Determine the (x, y) coordinate at the center of the cell enclosing the given text.  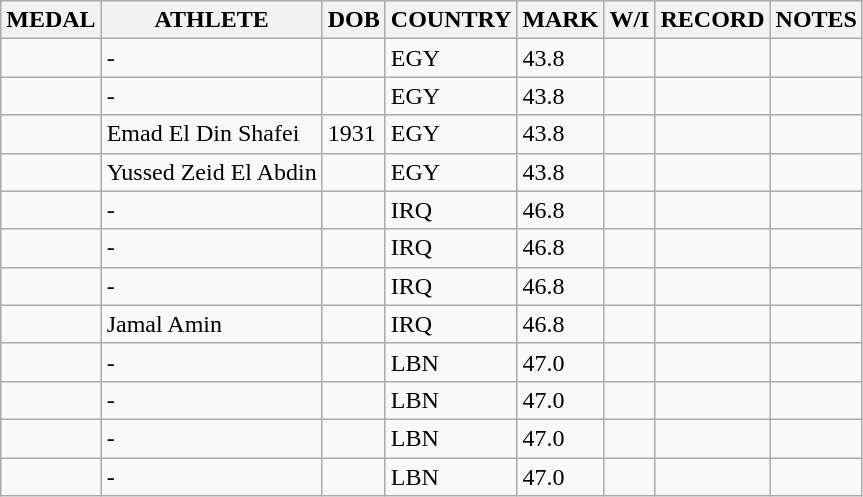
ATHLETE (212, 20)
COUNTRY (451, 20)
Emad El Din Shafei (212, 134)
NOTES (816, 20)
Yussed Zeid El Abdin (212, 172)
1931 (354, 134)
Jamal Amin (212, 324)
DOB (354, 20)
RECORD (712, 20)
MARK (560, 20)
MEDAL (51, 20)
W/I (630, 20)
